Return (x, y) of the center of cell containing provided text 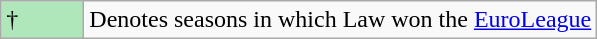
† (42, 20)
Denotes seasons in which Law won the EuroLeague (340, 20)
